Identify which cell holds the provided text, then report its (x, y) central coordinate. 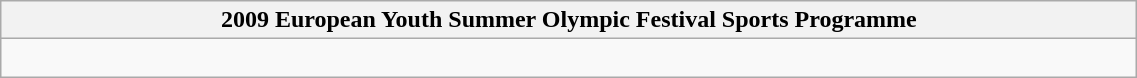
2009 European Youth Summer Olympic Festival Sports Programme (569, 20)
